Identify which cell holds the provided text, then report its [x, y] central coordinate. 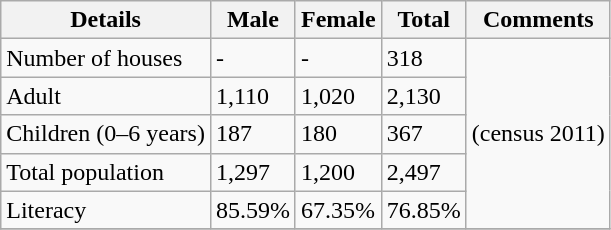
318 [424, 58]
1,297 [252, 172]
187 [252, 134]
Male [252, 20]
(census 2011) [538, 134]
2,130 [424, 96]
Adult [106, 96]
2,497 [424, 172]
Total [424, 20]
180 [338, 134]
1,200 [338, 172]
Children (0–6 years) [106, 134]
1,110 [252, 96]
76.85% [424, 210]
367 [424, 134]
Total population [106, 172]
1,020 [338, 96]
Comments [538, 20]
Female [338, 20]
Literacy [106, 210]
67.35% [338, 210]
85.59% [252, 210]
Number of houses [106, 58]
Details [106, 20]
